Capture the cell that displays the provided text and extract its (x, y) central coordinate. 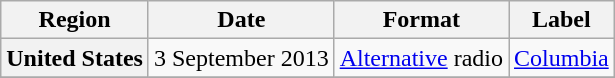
Alternative radio (421, 58)
United States (75, 58)
3 September 2013 (241, 58)
Columbia (561, 58)
Region (75, 20)
Format (421, 20)
Label (561, 20)
Date (241, 20)
